Scan for the cell matching the given text and deliver its [X, Y] coordinate at center. 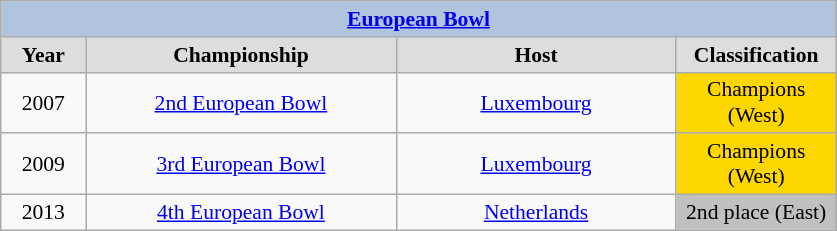
3rd European Bowl [241, 164]
2nd European Bowl [241, 102]
European Bowl [419, 19]
2013 [44, 213]
Championship [241, 55]
2009 [44, 164]
Netherlands [536, 213]
Host [536, 55]
2007 [44, 102]
2nd place (East) [756, 213]
4th European Bowl [241, 213]
Classification [756, 55]
Year [44, 55]
